Search for the cell housing the specified text and yield its (X, Y) center coordinate. 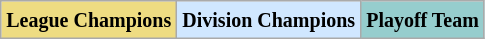
Playoff Team (423, 20)
Division Champions (269, 20)
League Champions (89, 20)
